Extract the [x, y] coordinate from the center of the cell holding the provided text.  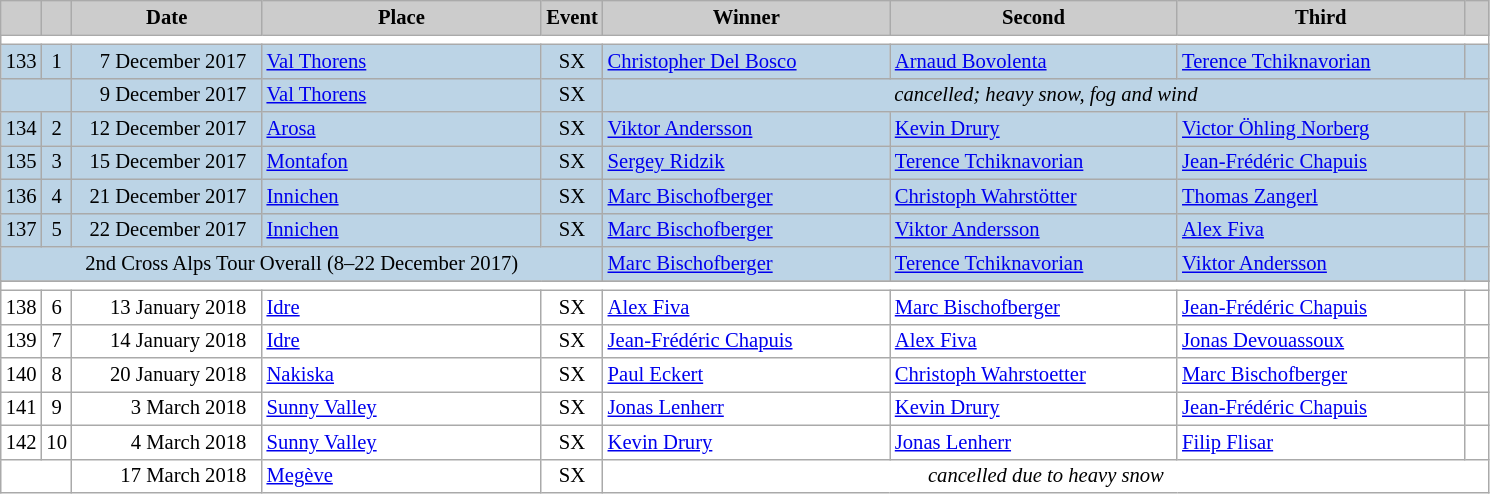
Date [167, 17]
Victor Öhling Norberg [1320, 129]
17 March 2018 [167, 476]
Event [572, 17]
9 [56, 408]
140 [22, 375]
cancelled due to heavy snow [1046, 476]
14 January 2018 [167, 341]
21 December 2017 [167, 196]
137 [22, 230]
15 December 2017 [167, 162]
20 January 2018 [167, 375]
Christoph Wahrstoetter [1034, 375]
Thomas Zangerl [1320, 196]
3 [56, 162]
2nd Cross Alps Tour Overall (8–22 December 2017) [302, 263]
Nakiska [402, 375]
5 [56, 230]
Arosa [402, 129]
2 [56, 129]
4 [56, 196]
139 [22, 341]
Third [1320, 17]
Winner [746, 17]
8 [56, 375]
7 [56, 341]
Montafon [402, 162]
Arnaud Bovolenta [1034, 61]
6 [56, 307]
138 [22, 307]
1 [56, 61]
7 December 2017 [167, 61]
142 [22, 442]
135 [22, 162]
Christopher Del Bosco [746, 61]
Megève [402, 476]
136 [22, 196]
141 [22, 408]
3 March 2018 [167, 408]
Paul Eckert [746, 375]
22 December 2017 [167, 230]
133 [22, 61]
12 December 2017 [167, 129]
Jonas Devouassoux [1320, 341]
Filip Flisar [1320, 442]
Second [1034, 17]
134 [22, 129]
9 December 2017 [167, 95]
Place [402, 17]
Christoph Wahrstötter [1034, 196]
Sergey Ridzik [746, 162]
13 January 2018 [167, 307]
10 [56, 442]
4 March 2018 [167, 442]
cancelled; heavy snow, fog and wind [1046, 95]
